Return the (x, y) coordinate for the center point of the cell that contains the specified text.  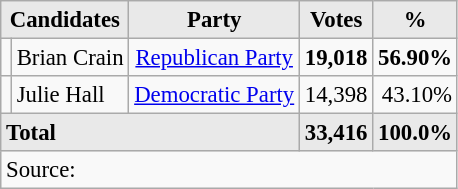
Votes (336, 20)
Brian Crain (70, 58)
% (416, 20)
100.0% (416, 133)
Republican Party (214, 58)
14,398 (336, 95)
Democratic Party (214, 95)
Source: (230, 170)
56.90% (416, 58)
33,416 (336, 133)
Julie Hall (70, 95)
Total (150, 133)
43.10% (416, 95)
19,018 (336, 58)
Party (214, 20)
Candidates (65, 20)
